Return (X, Y) of the center of cell containing provided text 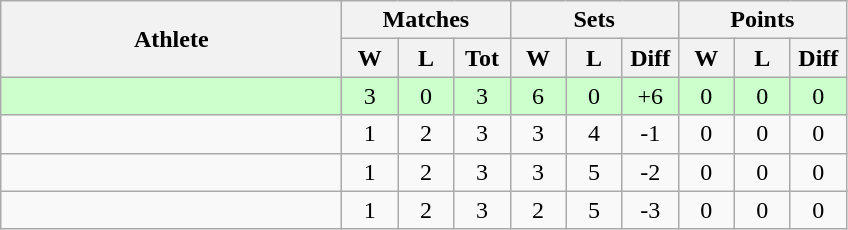
Sets (594, 20)
+6 (650, 96)
-1 (650, 134)
Matches (426, 20)
6 (538, 96)
-3 (650, 210)
-2 (650, 172)
Athlete (172, 39)
4 (594, 134)
Points (762, 20)
Tot (482, 58)
